Return [X, Y] of the center of cell containing provided text 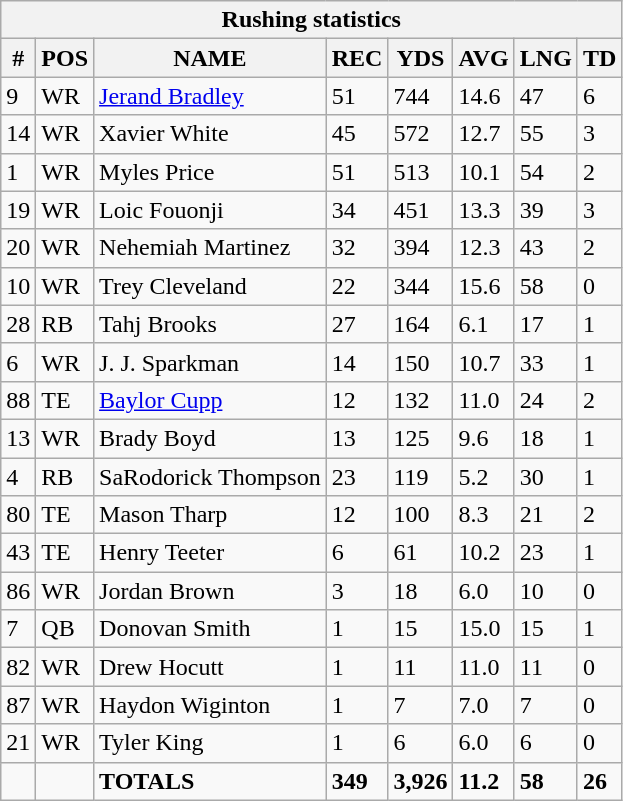
132 [420, 400]
87 [18, 705]
22 [357, 286]
39 [546, 210]
TOTALS [210, 781]
744 [420, 96]
SaRodorick Thompson [210, 477]
82 [18, 667]
POS [65, 58]
13.3 [484, 210]
Trey Cleveland [210, 286]
100 [420, 515]
17 [546, 324]
19 [18, 210]
80 [18, 515]
# [18, 58]
88 [18, 400]
Haydon Wiginton [210, 705]
Rushing statistics [312, 20]
NAME [210, 58]
24 [546, 400]
9.6 [484, 438]
14.6 [484, 96]
61 [420, 553]
344 [420, 286]
Loic Fouonji [210, 210]
20 [18, 248]
349 [357, 781]
Jerand Bradley [210, 96]
4 [18, 477]
10.2 [484, 553]
45 [357, 134]
32 [357, 248]
11.2 [484, 781]
119 [420, 477]
TD [599, 58]
Mason Tharp [210, 515]
15.6 [484, 286]
Myles Price [210, 172]
AVG [484, 58]
26 [599, 781]
28 [18, 324]
86 [18, 591]
150 [420, 362]
QB [65, 629]
REC [357, 58]
12.7 [484, 134]
6.1 [484, 324]
Donovan Smith [210, 629]
15.0 [484, 629]
5.2 [484, 477]
Brady Boyd [210, 438]
394 [420, 248]
47 [546, 96]
164 [420, 324]
34 [357, 210]
Nehemiah Martinez [210, 248]
YDS [420, 58]
54 [546, 172]
Baylor Cupp [210, 400]
Xavier White [210, 134]
33 [546, 362]
7.0 [484, 705]
Jordan Brown [210, 591]
55 [546, 134]
Drew Hocutt [210, 667]
Henry Teeter [210, 553]
8.3 [484, 515]
10.1 [484, 172]
LNG [546, 58]
9 [18, 96]
572 [420, 134]
10.7 [484, 362]
J. J. Sparkman [210, 362]
12.3 [484, 248]
125 [420, 438]
513 [420, 172]
27 [357, 324]
Tyler King [210, 743]
3,926 [420, 781]
30 [546, 477]
451 [420, 210]
Tahj Brooks [210, 324]
